Provide the [x, y] coordinate of the cell's center where the given text is located.  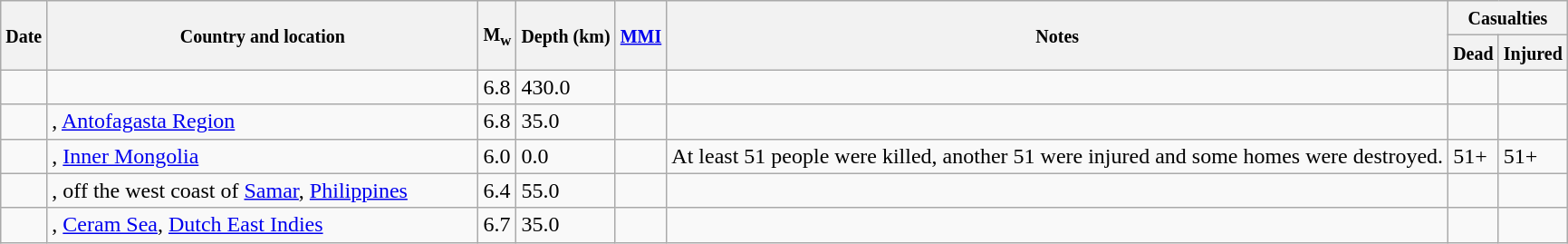
430.0 [565, 87]
Injured [1533, 53]
Mw [497, 35]
, Inner Mongolia [263, 156]
Notes [1058, 35]
Date [24, 35]
Dead [1474, 53]
, off the west coast of Samar, Philippines [263, 190]
6.0 [497, 156]
Country and location [263, 35]
, Ceram Sea, Dutch East Indies [263, 225]
Casualties [1508, 18]
MMI [641, 35]
, Antofagasta Region [263, 122]
At least 51 people were killed, another 51 were injured and some homes were destroyed. [1058, 156]
Depth (km) [565, 35]
6.4 [497, 190]
0.0 [565, 156]
6.7 [497, 225]
55.0 [565, 190]
